Determine the [X, Y] coordinate at the center of the cell enclosing the given text.  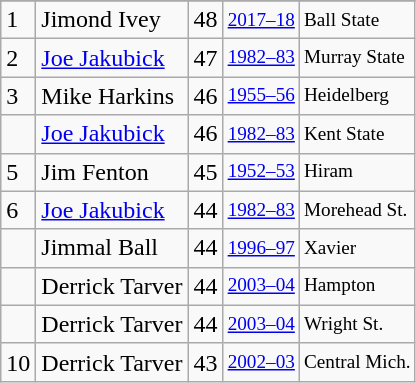
Morehead St. [357, 210]
Murray State [357, 58]
Ball State [357, 20]
48 [206, 20]
Wright St. [357, 324]
1996–97 [261, 248]
2002–03 [261, 362]
Kent State [357, 134]
6 [18, 210]
Jimmal Ball [112, 248]
Central Mich. [357, 362]
2017–18 [261, 20]
Xavier [357, 248]
Heidelberg [357, 96]
Jimond Ivey [112, 20]
Jim Fenton [112, 172]
45 [206, 172]
1 [18, 20]
1952–53 [261, 172]
1955–56 [261, 96]
Mike Harkins [112, 96]
5 [18, 172]
47 [206, 58]
2 [18, 58]
3 [18, 96]
Hiram [357, 172]
10 [18, 362]
43 [206, 362]
Hampton [357, 286]
